From the cell containing the given text, extract its center point as (X, Y) coordinate. 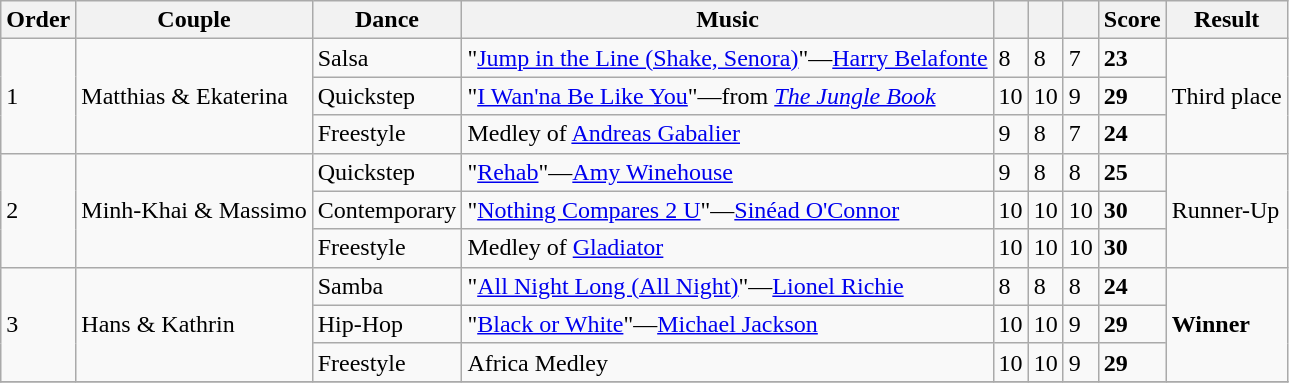
23 (1132, 58)
Order (38, 20)
2 (38, 210)
Africa Medley (728, 362)
Medley of Andreas Gabalier (728, 134)
"I Wan'na Be Like You"—from The Jungle Book (728, 96)
Score (1132, 20)
3 (38, 324)
Salsa (387, 58)
Music (728, 20)
"Rehab"—Amy Winehouse (728, 172)
Hans & Kathrin (194, 324)
Medley of Gladiator (728, 248)
Dance (387, 20)
1 (38, 96)
Samba (387, 286)
Runner-Up (1226, 210)
"Jump in the Line (Shake, Senora)"—Harry Belafonte (728, 58)
Result (1226, 20)
Couple (194, 20)
Minh-Khai & Massimo (194, 210)
Matthias & Ekaterina (194, 96)
"All Night Long (All Night)"—Lionel Richie (728, 286)
25 (1132, 172)
Hip-Hop (387, 324)
Third place (1226, 96)
Winner (1226, 324)
Contemporary (387, 210)
"Nothing Compares 2 U"—Sinéad O'Connor (728, 210)
"Black or White"—Michael Jackson (728, 324)
